For the text-containing cell, return its midpoint in [X, Y] coordinate format. 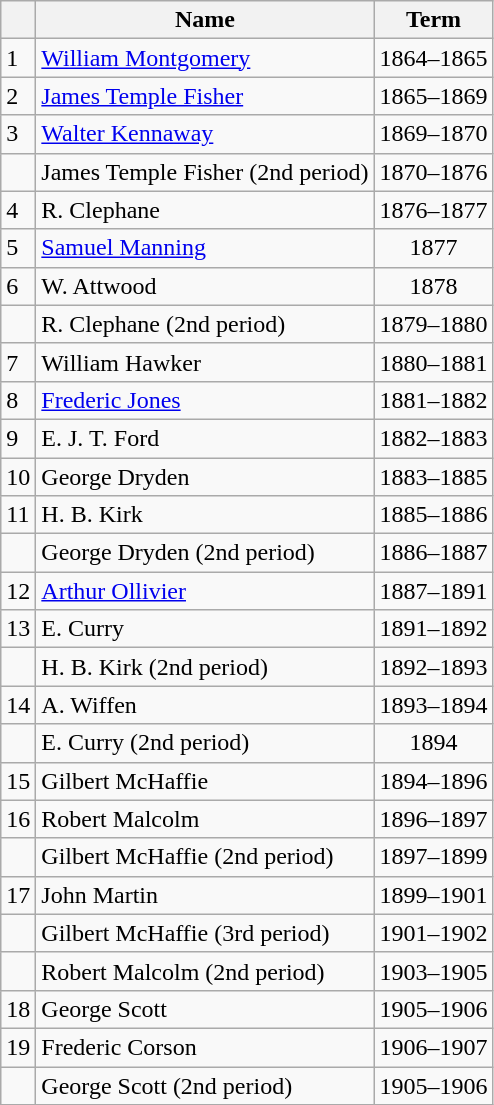
7 [18, 362]
Arthur Ollivier [205, 591]
11 [18, 515]
1894 [434, 743]
1906–1907 [434, 1047]
1 [18, 58]
1893–1894 [434, 705]
John Martin [205, 895]
4 [18, 210]
Robert Malcolm [205, 819]
13 [18, 629]
1869–1870 [434, 134]
1882–1883 [434, 438]
1891–1892 [434, 629]
George Scott (2nd period) [205, 1085]
E. J. T. Ford [205, 438]
Frederic Jones [205, 400]
1877 [434, 248]
2 [18, 96]
E. Curry [205, 629]
William Hawker [205, 362]
1881–1882 [434, 400]
17 [18, 895]
R. Clephane [205, 210]
1864–1865 [434, 58]
15 [18, 781]
A. Wiffen [205, 705]
1886–1887 [434, 553]
12 [18, 591]
1887–1891 [434, 591]
1885–1886 [434, 515]
George Dryden (2nd period) [205, 553]
18 [18, 1009]
James Temple Fisher [205, 96]
Gilbert McHaffie [205, 781]
W. Attwood [205, 286]
9 [18, 438]
10 [18, 477]
8 [18, 400]
1876–1877 [434, 210]
1883–1885 [434, 477]
James Temple Fisher (2nd period) [205, 172]
6 [18, 286]
3 [18, 134]
1879–1880 [434, 324]
1894–1896 [434, 781]
Frederic Corson [205, 1047]
R. Clephane (2nd period) [205, 324]
Name [205, 20]
1903–1905 [434, 971]
Walter Kennaway [205, 134]
1896–1897 [434, 819]
1865–1869 [434, 96]
5 [18, 248]
1870–1876 [434, 172]
Samuel Manning [205, 248]
George Dryden [205, 477]
1899–1901 [434, 895]
Robert Malcolm (2nd period) [205, 971]
19 [18, 1047]
E. Curry (2nd period) [205, 743]
1880–1881 [434, 362]
1897–1899 [434, 857]
Term [434, 20]
16 [18, 819]
1901–1902 [434, 933]
14 [18, 705]
William Montgomery [205, 58]
Gilbert McHaffie (3rd period) [205, 933]
George Scott [205, 1009]
H. B. Kirk (2nd period) [205, 667]
H. B. Kirk [205, 515]
1892–1893 [434, 667]
1878 [434, 286]
Gilbert McHaffie (2nd period) [205, 857]
